For the text-containing cell, return its midpoint in (X, Y) coordinate format. 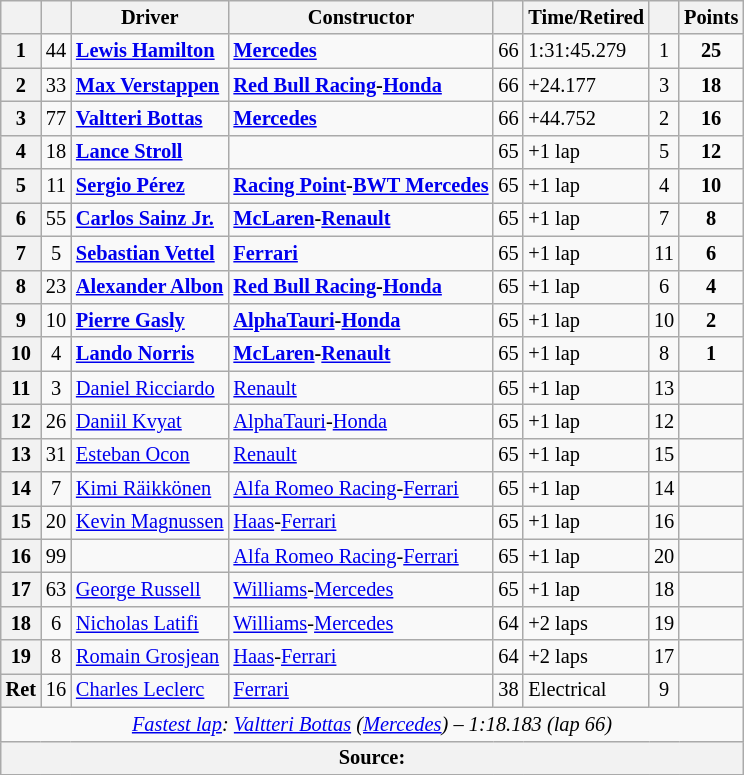
Nicholas Latifi (150, 623)
Ret (21, 690)
Points (711, 17)
44 (56, 51)
+44.752 (586, 118)
Racing Point-BWT Mercedes (362, 186)
25 (711, 51)
77 (56, 118)
Esteban Ocon (150, 455)
Lance Stroll (150, 152)
33 (56, 85)
Daniil Kvyat (150, 421)
Charles Leclerc (150, 690)
Kevin Magnussen (150, 522)
1:31:45.279 (586, 51)
99 (56, 556)
Valtteri Bottas (150, 118)
38 (508, 690)
63 (56, 589)
Sebastian Vettel (150, 253)
Constructor (362, 17)
Max Verstappen (150, 85)
Romain Grosjean (150, 657)
Kimi Räikkönen (150, 489)
Daniel Ricciardo (150, 388)
George Russell (150, 589)
23 (56, 287)
55 (56, 219)
Carlos Sainz Jr. (150, 219)
Lewis Hamilton (150, 51)
Fastest lap: Valtteri Bottas (Mercedes) – 1:18.183 (lap 66) (372, 724)
Pierre Gasly (150, 320)
Time/Retired (586, 17)
Alexander Albon (150, 287)
Sergio Pérez (150, 186)
26 (56, 421)
Driver (150, 17)
31 (56, 455)
Electrical (586, 690)
Lando Norris (150, 354)
+24.177 (586, 85)
Source: (372, 758)
